Capture the cell that displays the provided text and extract its [x, y] central coordinate. 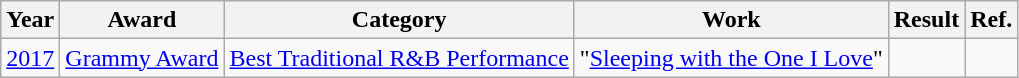
Result [926, 20]
2017 [30, 58]
Grammy Award [142, 58]
Best Traditional R&B Performance [399, 58]
Year [30, 20]
Award [142, 20]
Ref. [992, 20]
"Sleeping with the One I Love" [731, 58]
Work [731, 20]
Category [399, 20]
